Return [X, Y] of the center of cell containing provided text 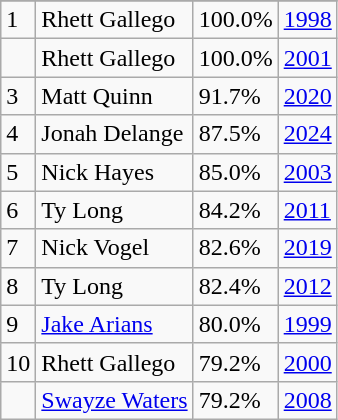
87.5% [236, 134]
2020 [308, 96]
5 [18, 172]
6 [18, 210]
2012 [308, 286]
3 [18, 96]
2008 [308, 400]
80.0% [236, 324]
82.4% [236, 286]
1998 [308, 20]
1999 [308, 324]
2011 [308, 210]
4 [18, 134]
85.0% [236, 172]
2001 [308, 58]
9 [18, 324]
2003 [308, 172]
10 [18, 362]
1 [18, 20]
2000 [308, 362]
Jake Arians [114, 324]
Matt Quinn [114, 96]
91.7% [236, 96]
82.6% [236, 248]
Nick Hayes [114, 172]
Nick Vogel [114, 248]
Swayze Waters [114, 400]
7 [18, 248]
Jonah Delange [114, 134]
84.2% [236, 210]
2019 [308, 248]
8 [18, 286]
2024 [308, 134]
